Output the (X, Y) coordinate of the center of the cell containing the given text.  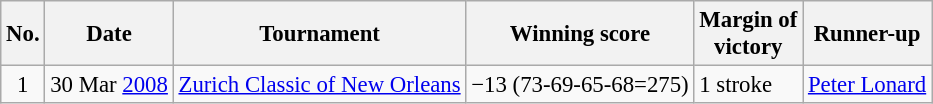
30 Mar 2008 (109, 85)
Tournament (320, 34)
−13 (73-69-65-68=275) (580, 85)
Winning score (580, 34)
No. (23, 34)
Margin ofvictory (748, 34)
1 stroke (748, 85)
1 (23, 85)
Runner-up (868, 34)
Peter Lonard (868, 85)
Zurich Classic of New Orleans (320, 85)
Date (109, 34)
